Return (x, y) of the center of cell containing provided text 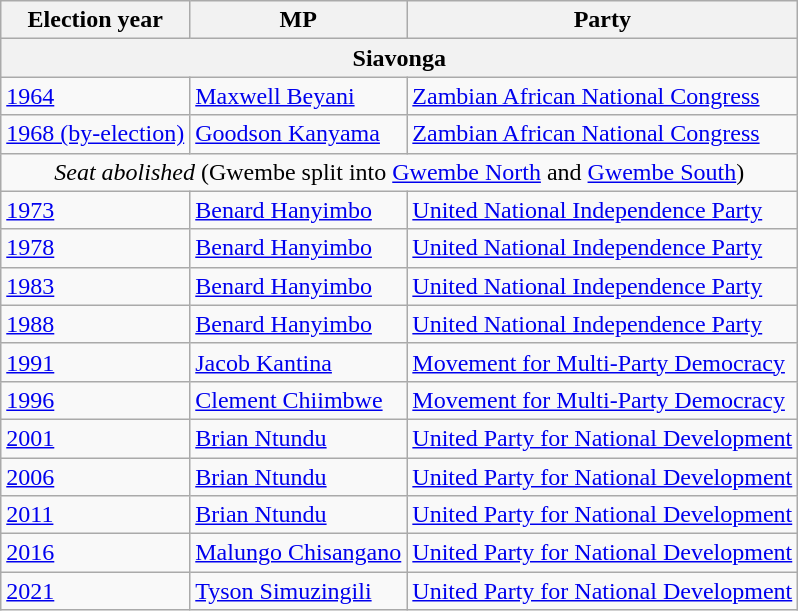
1991 (96, 362)
MP (298, 20)
Seat abolished (Gwembe split into Gwembe North and Gwembe South) (400, 172)
Goodson Kanyama (298, 134)
2021 (96, 591)
1973 (96, 210)
2016 (96, 553)
Maxwell Beyani (298, 96)
Election year (96, 20)
2001 (96, 438)
1988 (96, 324)
1964 (96, 96)
2011 (96, 515)
2006 (96, 477)
Malungo Chisangano (298, 553)
1968 (by-election) (96, 134)
Party (602, 20)
1978 (96, 248)
1996 (96, 400)
Jacob Kantina (298, 362)
Siavonga (400, 58)
Tyson Simuzingili (298, 591)
1983 (96, 286)
Clement Chiimbwe (298, 400)
